Scan for the cell matching the given text and deliver its [x, y] coordinate at center. 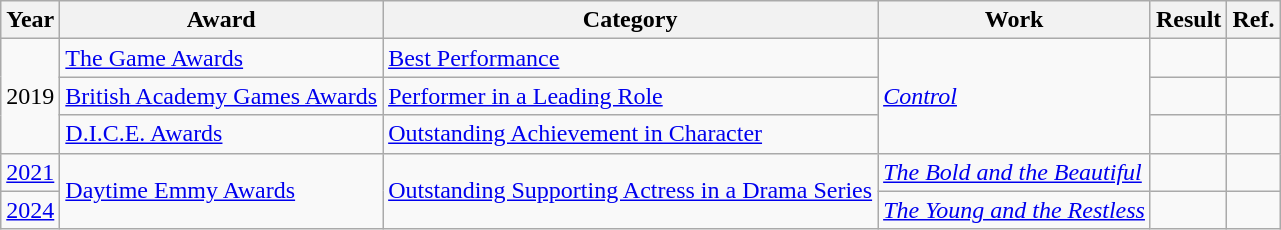
British Academy Games Awards [222, 96]
The Young and the Restless [1014, 210]
Category [630, 20]
2019 [30, 96]
Daytime Emmy Awards [222, 191]
2024 [30, 210]
The Game Awards [222, 58]
Performer in a Leading Role [630, 96]
2021 [30, 172]
Best Performance [630, 58]
Control [1014, 96]
Year [30, 20]
Outstanding Supporting Actress in a Drama Series [630, 191]
D.I.C.E. Awards [222, 134]
Outstanding Achievement in Character [630, 134]
Result [1188, 20]
The Bold and the Beautiful [1014, 172]
Award [222, 20]
Ref. [1254, 20]
Work [1014, 20]
